Identify which cell holds the provided text, then report its (X, Y) central coordinate. 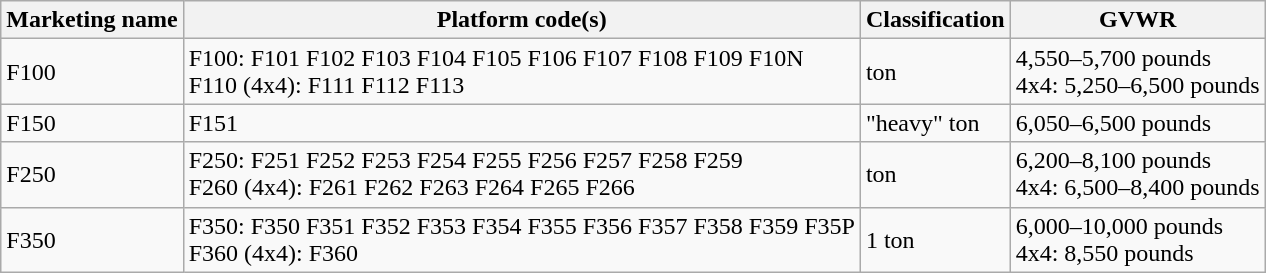
6,200–8,100 pounds4x4: 6,500–8,400 pounds (1138, 174)
F150 (92, 123)
F151 (522, 123)
6,000–10,000 pounds4x4: 8,550 pounds (1138, 240)
F350: F350 F351 F352 F353 F354 F355 F356 F357 F358 F359 F35PF360 (4x4): F360 (522, 240)
Platform code(s) (522, 20)
F250: F251 F252 F253 F254 F255 F256 F257 F258 F259F260 (4x4): F261 F262 F263 F264 F265 F266 (522, 174)
Classification (935, 20)
1 ton (935, 240)
F100 (92, 72)
Marketing name (92, 20)
4,550–5,700 pounds4x4: 5,250–6,500 pounds (1138, 72)
"heavy" ton (935, 123)
GVWR (1138, 20)
F100: F101 F102 F103 F104 F105 F106 F107 F108 F109 F10NF110 (4x4): F111 F112 F113 (522, 72)
F250 (92, 174)
F350 (92, 240)
6,050–6,500 pounds (1138, 123)
